Extract the (x, y) coordinate from the center of the cell holding the provided text.  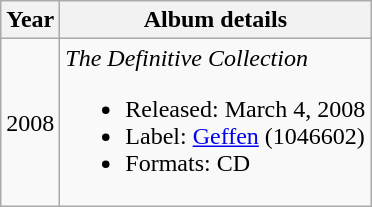
The Definitive CollectionReleased: March 4, 2008Label: Geffen (1046602)Formats: CD (216, 122)
Album details (216, 20)
2008 (30, 122)
Year (30, 20)
